Provide the (X, Y) coordinate of the cell's center where the given text is located.  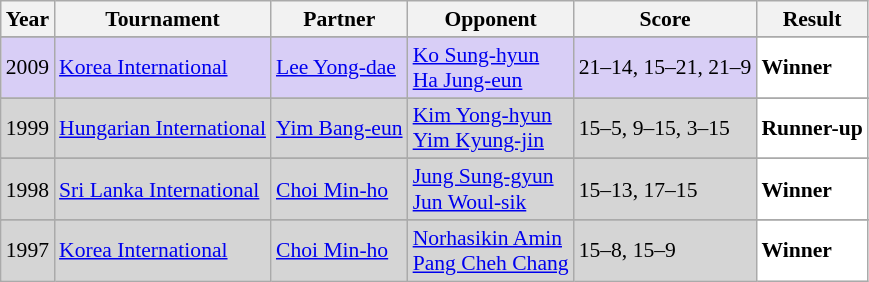
Kim Yong-hyun Yim Kyung-jin (491, 128)
Yim Bang-eun (340, 128)
15–13, 17–15 (666, 190)
Score (666, 19)
Lee Yong-dae (340, 68)
Hungarian International (162, 128)
2009 (28, 68)
Norhasikin Amin Pang Cheh Chang (491, 250)
1997 (28, 250)
Partner (340, 19)
Year (28, 19)
Sri Lanka International (162, 190)
Result (812, 19)
Opponent (491, 19)
15–8, 15–9 (666, 250)
1999 (28, 128)
1998 (28, 190)
Runner-up (812, 128)
21–14, 15–21, 21–9 (666, 68)
Tournament (162, 19)
Ko Sung-hyun Ha Jung-eun (491, 68)
Jung Sung-gyun Jun Woul-sik (491, 190)
15–5, 9–15, 3–15 (666, 128)
